Output the (X, Y) coordinate of the center of the cell containing the given text.  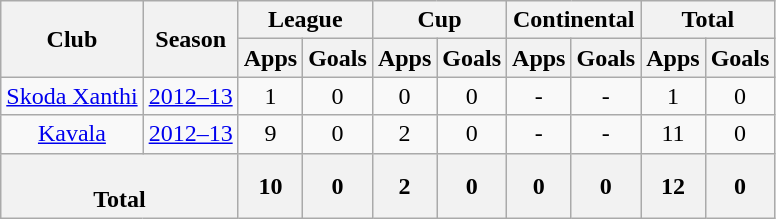
Cup (439, 20)
11 (673, 134)
Skoda Xanthi (72, 96)
League (305, 20)
Continental (574, 20)
12 (673, 186)
Club (72, 39)
10 (270, 186)
Kavala (72, 134)
Season (190, 39)
9 (270, 134)
